Identify which cell holds the provided text, then report its (x, y) central coordinate. 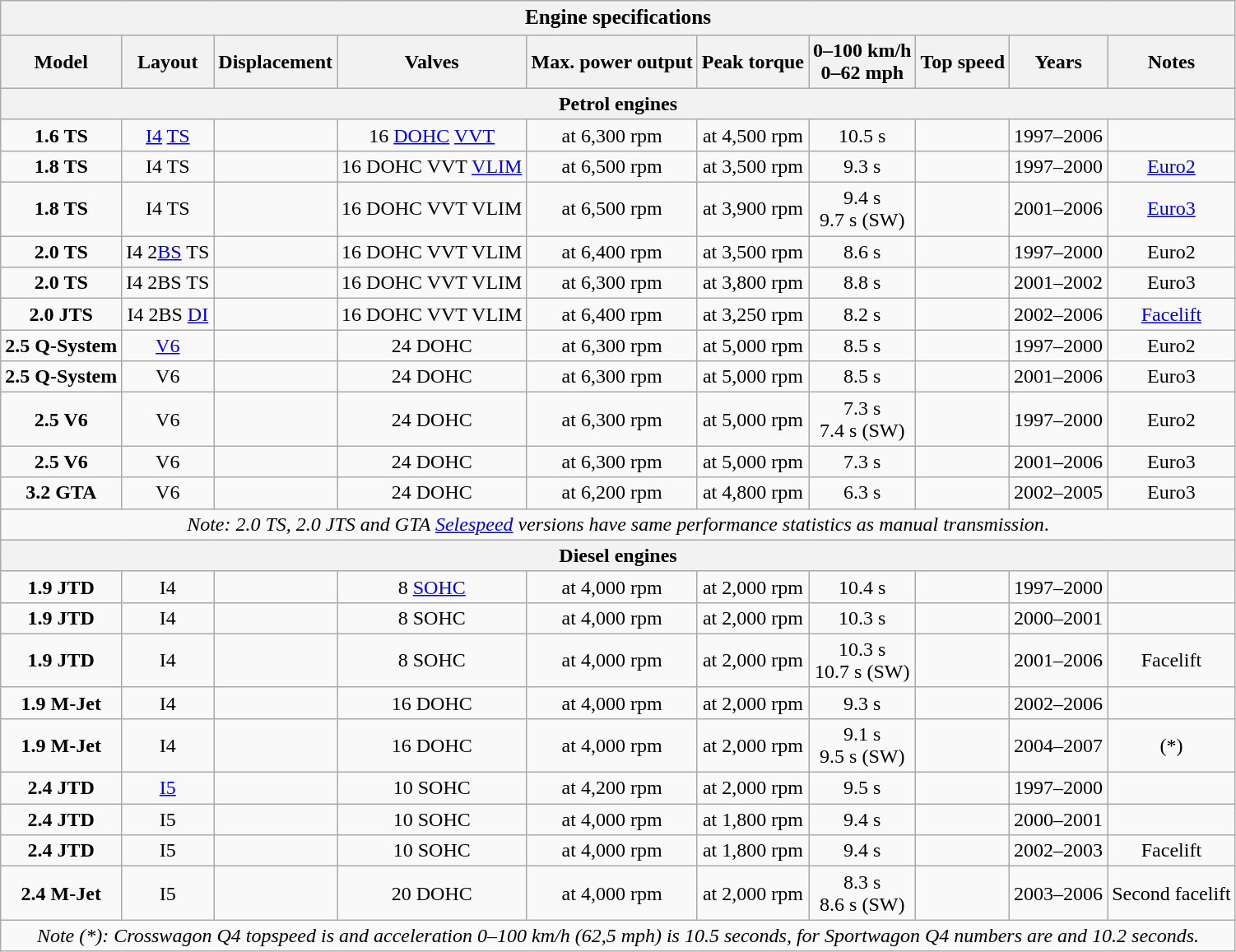
0–100 km/h0–62 mph (862, 61)
Top speed (963, 61)
at 4,200 rpm (612, 788)
2004–2007 (1058, 745)
Years (1058, 61)
8.3 s8.6 s (SW) (862, 894)
2002–2005 (1058, 493)
6.3 s (862, 493)
9.4 s9.7 s (SW) (862, 209)
9.5 s (862, 788)
at 4,800 rpm (752, 493)
2.0 JTS (61, 314)
7.3 s (862, 462)
Note: 2.0 TS, 2.0 JTS and GTA Selespeed versions have same performance statistics as manual transmission. (619, 524)
10.4 s (862, 587)
(*) (1172, 745)
at 3,250 rpm (752, 314)
Displacement (276, 61)
Layout (168, 61)
16 DOHC VVT (432, 135)
2.4 M-Jet (61, 894)
Peak torque (752, 61)
8.6 s (862, 252)
2003–2006 (1058, 894)
Notes (1172, 61)
10.3 s10.7 s (SW) (862, 660)
7.3 s7.4 s (SW) (862, 420)
Second facelift (1172, 894)
9.1 s9.5 s (SW) (862, 745)
Diesel engines (619, 555)
10.5 s (862, 135)
20 DOHC (432, 894)
Engine specifications (619, 18)
1997–2006 (1058, 135)
Petrol engines (619, 104)
8.2 s (862, 314)
Max. power output (612, 61)
at 3,800 rpm (752, 283)
at 3,900 rpm (752, 209)
I4 2BS DI (168, 314)
Valves (432, 61)
1.6 TS (61, 135)
2002–2003 (1058, 851)
Note (*): Crosswagon Q4 topspeed is and acceleration 0–100 km/h (62,5 mph) is 10.5 seconds, for Sportwagon Q4 numbers are and 10.2 seconds. (619, 936)
3.2 GTA (61, 493)
10.3 s (862, 618)
2001–2002 (1058, 283)
at 4,500 rpm (752, 135)
8.8 s (862, 283)
Model (61, 61)
at 6,200 rpm (612, 493)
